Pinpoint the cell where the given text exists, returning its (X, Y) midpoint coordinate. 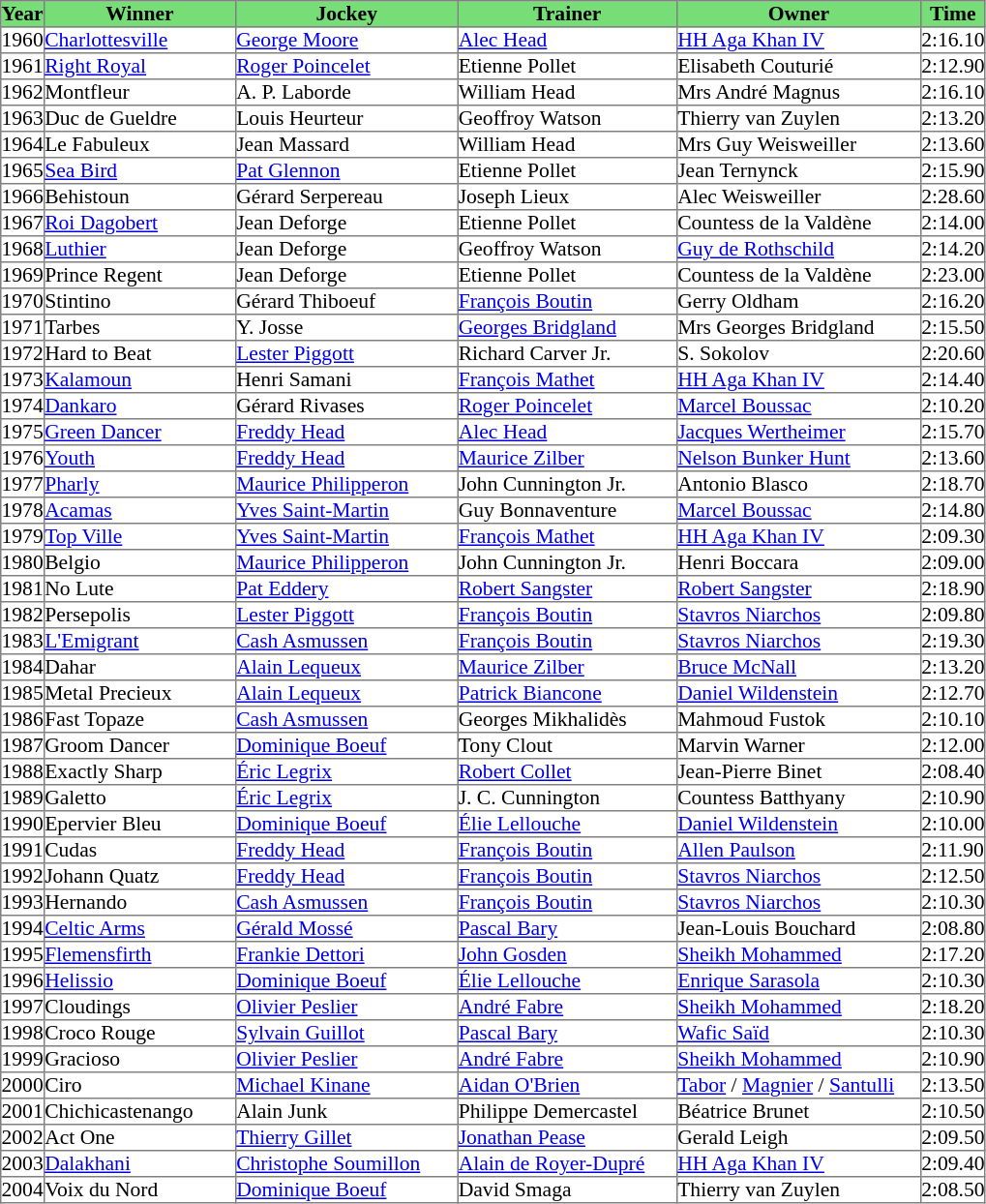
2:14.80 (952, 511)
2004 (23, 1190)
Guy de Rothschild (798, 250)
Henri Samani (346, 379)
Alain de Royer-Dupré (567, 1163)
Marvin Warner (798, 745)
2:13.50 (952, 1086)
Stintino (139, 302)
Prince Regent (139, 275)
John Gosden (567, 954)
2:12.70 (952, 693)
1960 (23, 41)
2001 (23, 1111)
George Moore (346, 41)
2:15.50 (952, 327)
1981 (23, 588)
1994 (23, 929)
Trainer (567, 14)
Sea Bird (139, 170)
Croco Rouge (139, 1034)
2:10.00 (952, 825)
Frankie Dettori (346, 954)
2:16.20 (952, 302)
2:14.00 (952, 223)
Ciro (139, 1086)
Bruce McNall (798, 668)
1984 (23, 668)
Mahmoud Fustok (798, 720)
1992 (23, 877)
Antonio Blasco (798, 484)
Gérard Serpereau (346, 197)
Countess Batthyany (798, 798)
1973 (23, 379)
Le Fabuleux (139, 145)
1995 (23, 954)
Chichicastenango (139, 1111)
1986 (23, 720)
2:08.80 (952, 929)
2:09.30 (952, 536)
Christophe Soumillon (346, 1163)
Jacques Wertheimer (798, 432)
Alec Weisweiller (798, 197)
Roi Dagobert (139, 223)
2:18.70 (952, 484)
Luthier (139, 250)
1979 (23, 536)
1996 (23, 981)
Johann Quatz (139, 877)
Galetto (139, 798)
2:18.90 (952, 588)
2:10.20 (952, 406)
Mrs Georges Bridgland (798, 327)
Thierry Gillet (346, 1138)
2:18.20 (952, 1007)
Elisabeth Couturié (798, 66)
Dankaro (139, 406)
Persepolis (139, 616)
Fast Topaze (139, 720)
S. Sokolov (798, 354)
1976 (23, 459)
Aidan O'Brien (567, 1086)
Act One (139, 1138)
Béatrice Brunet (798, 1111)
A. P. Laborde (346, 93)
Michael Kinane (346, 1086)
1982 (23, 616)
Alain Junk (346, 1111)
1968 (23, 250)
Voix du Nord (139, 1190)
2:09.80 (952, 616)
1974 (23, 406)
Guy Bonnaventure (567, 511)
2:14.20 (952, 250)
Time (952, 14)
Jean-Pierre Binet (798, 772)
2:09.50 (952, 1138)
Mrs André Magnus (798, 93)
Mrs Guy Weisweiller (798, 145)
1987 (23, 745)
Gérald Mossé (346, 929)
Georges Bridgland (567, 327)
1991 (23, 850)
Sylvain Guillot (346, 1034)
Allen Paulson (798, 850)
Patrick Biancone (567, 693)
Right Royal (139, 66)
2002 (23, 1138)
Groom Dancer (139, 745)
Gracioso (139, 1059)
Tony Clout (567, 745)
1993 (23, 902)
2:08.40 (952, 772)
Charlottesville (139, 41)
Jockey (346, 14)
1965 (23, 170)
Jonathan Pease (567, 1138)
2:09.40 (952, 1163)
Dalakhani (139, 1163)
1964 (23, 145)
Owner (798, 14)
1983 (23, 641)
2:10.50 (952, 1111)
No Lute (139, 588)
1985 (23, 693)
Pharly (139, 484)
J. C. Cunnington (567, 798)
Dahar (139, 668)
1978 (23, 511)
L'Emigrant (139, 641)
2:15.70 (952, 432)
1999 (23, 1059)
1972 (23, 354)
1969 (23, 275)
Youth (139, 459)
Wafic Saïd (798, 1034)
1997 (23, 1007)
Epervier Bleu (139, 825)
Robert Collet (567, 772)
Helissio (139, 981)
Montfleur (139, 93)
1975 (23, 432)
Celtic Arms (139, 929)
2:11.90 (952, 850)
1980 (23, 563)
Louis Heurteur (346, 118)
Richard Carver Jr. (567, 354)
1970 (23, 302)
Flemensfirth (139, 954)
2:28.60 (952, 197)
Joseph Lieux (567, 197)
1988 (23, 772)
2:09.00 (952, 563)
Gerry Oldham (798, 302)
2:20.60 (952, 354)
Pat Glennon (346, 170)
2003 (23, 1163)
2:19.30 (952, 641)
Gérard Thiboeuf (346, 302)
Green Dancer (139, 432)
Gerald Leigh (798, 1138)
1990 (23, 825)
Cudas (139, 850)
Exactly Sharp (139, 772)
Jean-Louis Bouchard (798, 929)
Tabor / Magnier / Santulli (798, 1086)
Cloudings (139, 1007)
Pat Eddery (346, 588)
1998 (23, 1034)
1989 (23, 798)
2:12.90 (952, 66)
Behistoun (139, 197)
2:17.20 (952, 954)
Gérard Rivases (346, 406)
Top Ville (139, 536)
Kalamoun (139, 379)
1962 (23, 93)
2:23.00 (952, 275)
Year (23, 14)
Enrique Sarasola (798, 981)
1961 (23, 66)
David Smaga (567, 1190)
Duc de Gueldre (139, 118)
Hernando (139, 902)
Jean Ternynck (798, 170)
1967 (23, 223)
Tarbes (139, 327)
Georges Mikhalidès (567, 720)
Hard to Beat (139, 354)
2:14.40 (952, 379)
1971 (23, 327)
2:15.90 (952, 170)
2:08.50 (952, 1190)
Y. Josse (346, 327)
Philippe Demercastel (567, 1111)
Henri Boccara (798, 563)
1966 (23, 197)
2:12.00 (952, 745)
Nelson Bunker Hunt (798, 459)
Jean Massard (346, 145)
Metal Precieux (139, 693)
Belgio (139, 563)
1977 (23, 484)
2000 (23, 1086)
2:12.50 (952, 877)
1963 (23, 118)
Winner (139, 14)
Acamas (139, 511)
2:10.10 (952, 720)
